For the text-containing cell, return its midpoint in (x, y) coordinate format. 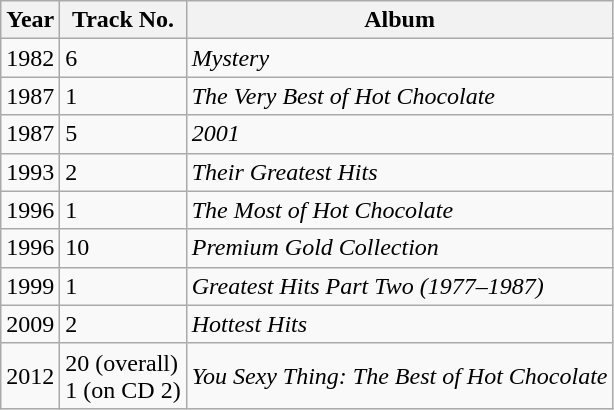
2009 (30, 324)
6 (123, 58)
Album (400, 20)
The Most of Hot Chocolate (400, 210)
Mystery (400, 58)
5 (123, 134)
1982 (30, 58)
Premium Gold Collection (400, 248)
1993 (30, 172)
1999 (30, 286)
20 (overall)1 (on CD 2) (123, 376)
You Sexy Thing: The Best of Hot Chocolate (400, 376)
10 (123, 248)
2001 (400, 134)
The Very Best of Hot Chocolate (400, 96)
2012 (30, 376)
Hottest Hits (400, 324)
Year (30, 20)
Their Greatest Hits (400, 172)
Greatest Hits Part Two (1977–1987) (400, 286)
Track No. (123, 20)
